Output the [X, Y] coordinate of the center of the cell containing the given text.  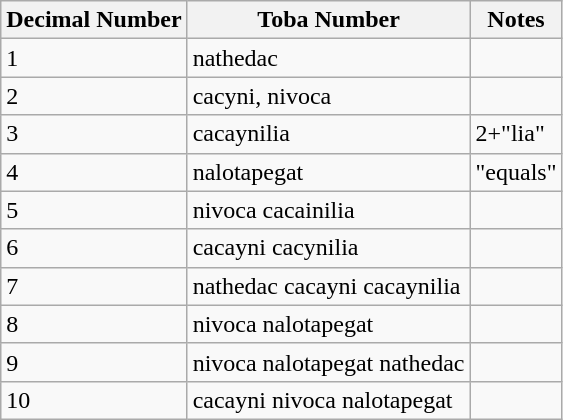
nivoca nalotapegat nathedac [328, 362]
5 [94, 210]
Toba Number [328, 20]
1 [94, 58]
3 [94, 134]
2+"lia" [516, 134]
nathedac cacayni cacaynilia [328, 286]
nivoca cacainilia [328, 210]
cacayni cacynilia [328, 248]
Notes [516, 20]
8 [94, 324]
nathedac [328, 58]
7 [94, 286]
cacaynilia [328, 134]
cacayni nivoca nalotapegat [328, 400]
nalotapegat [328, 172]
2 [94, 96]
10 [94, 400]
9 [94, 362]
cacyni, nivoca [328, 96]
Decimal Number [94, 20]
6 [94, 248]
"equals" [516, 172]
nivoca nalotapegat [328, 324]
4 [94, 172]
